Extract the [x, y] coordinate from the center of the cell holding the provided text.  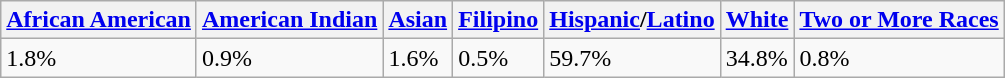
1.6% [418, 58]
0.9% [289, 58]
White [757, 20]
Hispanic/Latino [632, 20]
0.5% [498, 58]
0.8% [899, 58]
African American [99, 20]
Asian [418, 20]
Filipino [498, 20]
Two or More Races [899, 20]
American Indian [289, 20]
1.8% [99, 58]
34.8% [757, 58]
59.7% [632, 58]
